Locate the cell with the specified text and output its (X, Y) center coordinate. 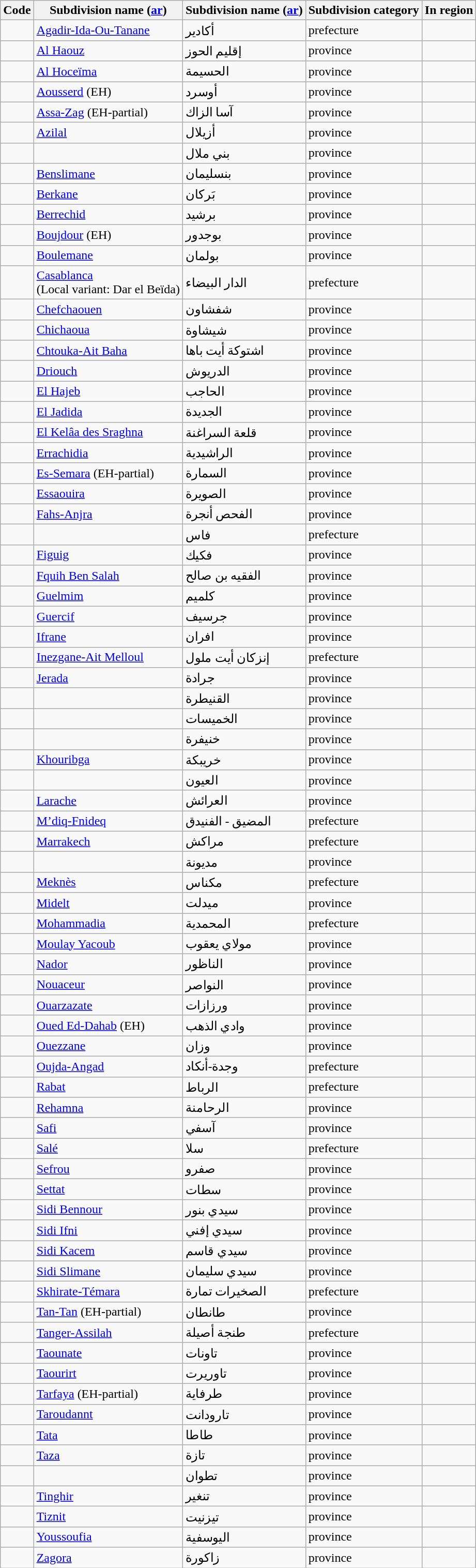
إقليم الحوز (244, 51)
Tan-Tan (EH-partial) (108, 1312)
Youssoufia (108, 1537)
طرفاية (244, 1394)
Code (17, 10)
Tiznit (108, 1517)
كلميم (244, 596)
مراكش (244, 841)
النواصر (244, 985)
Taza (108, 1455)
الحاجب (244, 391)
الدار البيضاء (244, 282)
M’diq-Fnideq (108, 821)
Taounate (108, 1353)
Sidi Kacem (108, 1250)
Fquih Ben Salah (108, 576)
Mohammadia (108, 924)
El Kelâa des Sraghna (108, 432)
العرائش (244, 801)
Tarfaya (EH-partial) (108, 1394)
Tinghir (108, 1496)
مكناس (244, 882)
Ifrane (108, 637)
Nador (108, 964)
وزان (244, 1046)
Sidi Slimane (108, 1271)
Moulay Yacoub (108, 944)
وجدة-أنكاد (244, 1066)
بولمان (244, 255)
خريبكة (244, 760)
بني ملال (244, 153)
المضيق - الفنيدق (244, 821)
Marrakech (108, 841)
Rabat (108, 1087)
Oujda-Angad (108, 1066)
In region (449, 10)
Tata (108, 1435)
Taourirt (108, 1374)
طانطان (244, 1312)
Al Haouz (108, 51)
سيدي بنور (244, 1210)
أوسرد (244, 92)
جرادة (244, 678)
Es-Semara (EH-partial) (108, 473)
شفشاون (244, 310)
الفقيه بن صالح (244, 576)
تازة (244, 1455)
Guelmim (108, 596)
سيدي إفني (244, 1230)
Oued Ed-Dahab (EH) (108, 1026)
Aousserd (EH) (108, 92)
Chefchaouen (108, 310)
آسفي (244, 1128)
Berrechid (108, 215)
الرحامنة (244, 1108)
فاس (244, 535)
الصويرة (244, 494)
Fahs-Anjra (108, 514)
جرسيف (244, 616)
تنغير (244, 1496)
Nouaceur (108, 985)
Taroudannt (108, 1414)
Subdivision category (364, 10)
مولاي يعقوب (244, 944)
El Jadida (108, 412)
برشيد (244, 215)
Khouribga (108, 760)
Sidi Bennour (108, 1210)
Boulemane (108, 255)
الراشيدية (244, 453)
Berkane (108, 194)
زاكورة (244, 1558)
القنيطرة (244, 698)
Zagora (108, 1558)
Chtouka-Ait Baha (108, 351)
ورزازات (244, 1005)
Al Hoceïma (108, 71)
اليوسفية (244, 1537)
الفحص أنجرة (244, 514)
Errachidia (108, 453)
Assa-Zag (EH-partial) (108, 112)
إنزكان أيت ملول (244, 657)
بوجدور (244, 235)
طاطا (244, 1435)
المحمدية (244, 924)
ميدلت (244, 903)
Agadir-Ida-Ou-Tanane (108, 31)
الدريوش (244, 371)
Casablanca(Local variant: Dar el Beïda) (108, 282)
Azilal (108, 133)
Larache (108, 801)
Safi (108, 1128)
Guercif (108, 616)
أزيلال (244, 133)
سيدي سليمان (244, 1271)
سلا (244, 1149)
سطات (244, 1189)
Ouezzane (108, 1046)
Figuig (108, 555)
أكادير (244, 31)
السمارة (244, 473)
Driouch (108, 371)
Chichaoua (108, 330)
تطوان (244, 1476)
Settat (108, 1189)
شيشاوة (244, 330)
قلعة السراغنة (244, 432)
وادي الذهب (244, 1026)
Ouarzazate (108, 1005)
فكيك (244, 555)
بَركان (244, 194)
Tanger-Assilah (108, 1333)
الحسيمة (244, 71)
طنجة أصيلة (244, 1333)
مديونة (244, 862)
اشتوكة أيت باها (244, 351)
Midelt (108, 903)
الرباط (244, 1087)
Boujdour (EH) (108, 235)
العيون (244, 780)
الخميسات (244, 719)
الجديدة (244, 412)
تيزنيت (244, 1517)
الصخيرات تمارة (244, 1292)
Jerada (108, 678)
Sefrou (108, 1169)
El Hajeb (108, 391)
تاوريرت (244, 1374)
Benslimane (108, 174)
Rehamna (108, 1108)
آسا الزاك (244, 112)
Sidi Ifni (108, 1230)
Skhirate-Témara (108, 1292)
تاونات (244, 1353)
افران (244, 637)
Essaouira (108, 494)
Salé (108, 1149)
تارودانت (244, 1414)
سيدي قاسم (244, 1250)
بنسليمان (244, 174)
الناظور (244, 964)
Meknès (108, 882)
صفرو (244, 1169)
خنيفرة (244, 739)
Inezgane-Ait Melloul (108, 657)
